Return the (x, y) coordinate for the center point of the cell that contains the specified text.  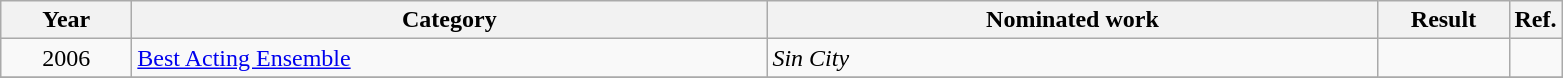
Ref. (1536, 20)
Result (1444, 20)
Sin City (1072, 58)
2006 (66, 58)
Category (450, 20)
Year (66, 20)
Nominated work (1072, 20)
Best Acting Ensemble (450, 58)
